Return (x, y) of the center of cell containing provided text 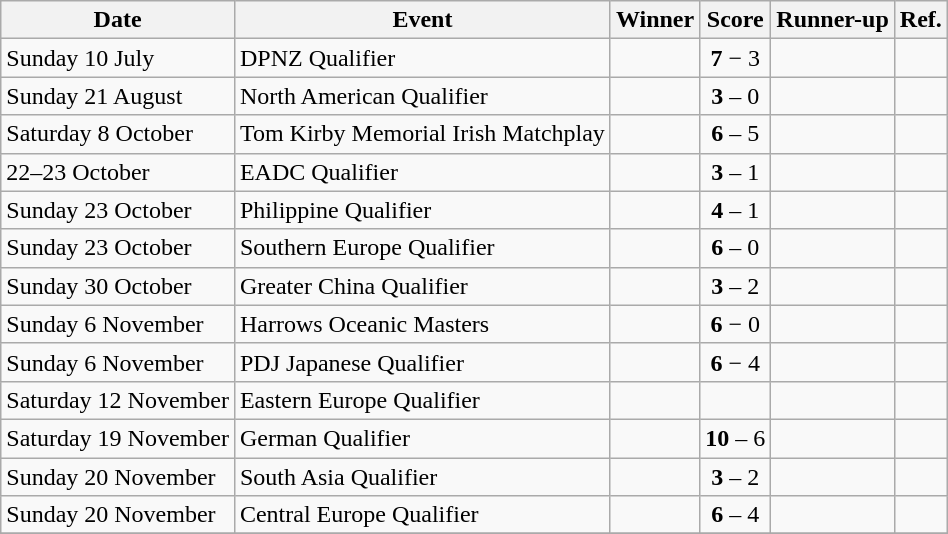
6 – 4 (736, 515)
6 − 0 (736, 324)
22–23 October (118, 172)
6 − 4 (736, 362)
Winner (654, 20)
Harrows Oceanic Masters (422, 324)
Ref. (920, 20)
7 − 3 (736, 58)
Score (736, 20)
German Qualifier (422, 438)
Central Europe Qualifier (422, 515)
6 – 5 (736, 134)
DPNZ Qualifier (422, 58)
Saturday 12 November (118, 400)
Greater China Qualifier (422, 286)
Date (118, 20)
Southern Europe Qualifier (422, 248)
Tom Kirby Memorial Irish Matchplay (422, 134)
6 – 0 (736, 248)
4 – 1 (736, 210)
Eastern Europe Qualifier (422, 400)
Runner-up (833, 20)
EADC Qualifier (422, 172)
3 – 1 (736, 172)
Philippine Qualifier (422, 210)
Sunday 21 August (118, 96)
Saturday 19 November (118, 438)
Event (422, 20)
Sunday 10 July (118, 58)
10 – 6 (736, 438)
3 – 0 (736, 96)
North American Qualifier (422, 96)
Sunday 30 October (118, 286)
South Asia Qualifier (422, 477)
PDJ Japanese Qualifier (422, 362)
Saturday 8 October (118, 134)
